Identify which cell holds the provided text, then report its [x, y] central coordinate. 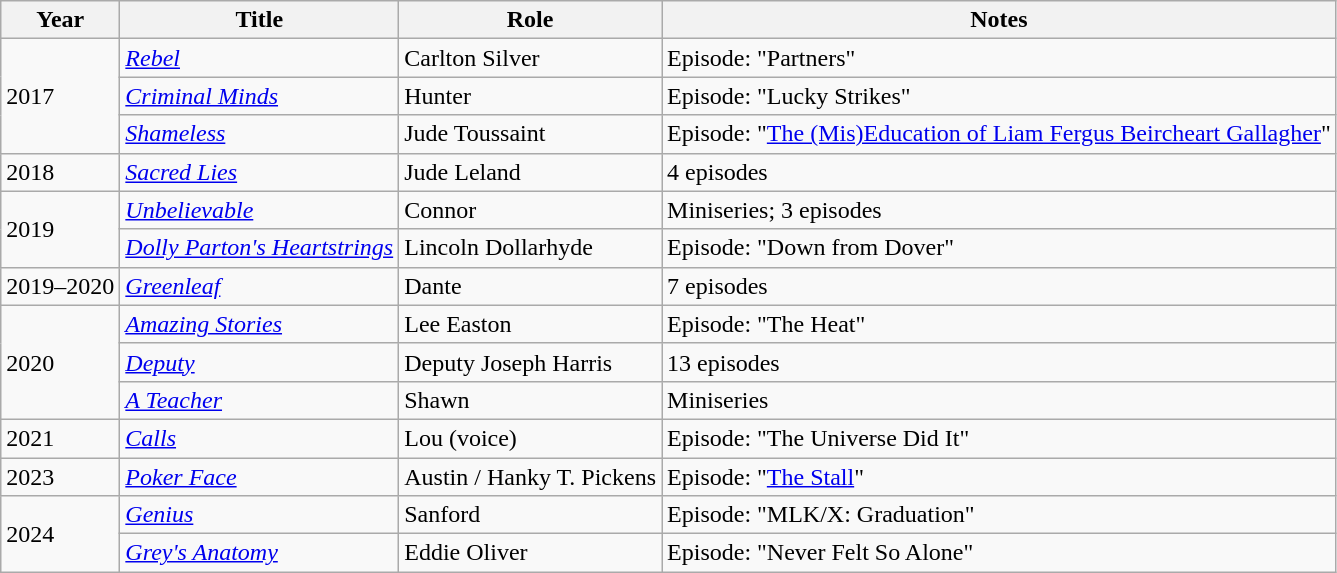
4 episodes [1000, 172]
Poker Face [260, 477]
Criminal Minds [260, 96]
Grey's Anatomy [260, 553]
Amazing Stories [260, 324]
Episode: "Partners" [1000, 58]
Deputy Joseph Harris [530, 362]
2019–2020 [60, 286]
Episode: "Never Felt So Alone" [1000, 553]
2021 [60, 438]
Episode: "MLK/X: Graduation" [1000, 515]
2018 [60, 172]
Eddie Oliver [530, 553]
Lee Easton [530, 324]
13 episodes [1000, 362]
2023 [60, 477]
Jude Leland [530, 172]
Episode: "Lucky Strikes" [1000, 96]
Dante [530, 286]
Notes [1000, 20]
Miniseries [1000, 400]
Episode: "The Heat" [1000, 324]
2019 [60, 229]
Calls [260, 438]
Episode: "The Universe Did It" [1000, 438]
Deputy [260, 362]
Dolly Parton's Heartstrings [260, 248]
Jude Toussaint [530, 134]
Rebel [260, 58]
2024 [60, 534]
Carlton Silver [530, 58]
Lou (voice) [530, 438]
Genius [260, 515]
Greenleaf [260, 286]
Episode: "The Stall" [1000, 477]
Connor [530, 210]
Episode: "Down from Dover" [1000, 248]
Sanford [530, 515]
Role [530, 20]
Miniseries; 3 episodes [1000, 210]
Year [60, 20]
Hunter [530, 96]
Austin / Hanky T. Pickens [530, 477]
Sacred Lies [260, 172]
Shawn [530, 400]
7 episodes [1000, 286]
2020 [60, 362]
2017 [60, 96]
Episode: "The (Mis)Education of Liam Fergus Beircheart Gallagher" [1000, 134]
Lincoln Dollarhyde [530, 248]
Unbelievable [260, 210]
Title [260, 20]
Shameless [260, 134]
A Teacher [260, 400]
